Determine the [X, Y] coordinate at the center of the cell enclosing the given text.  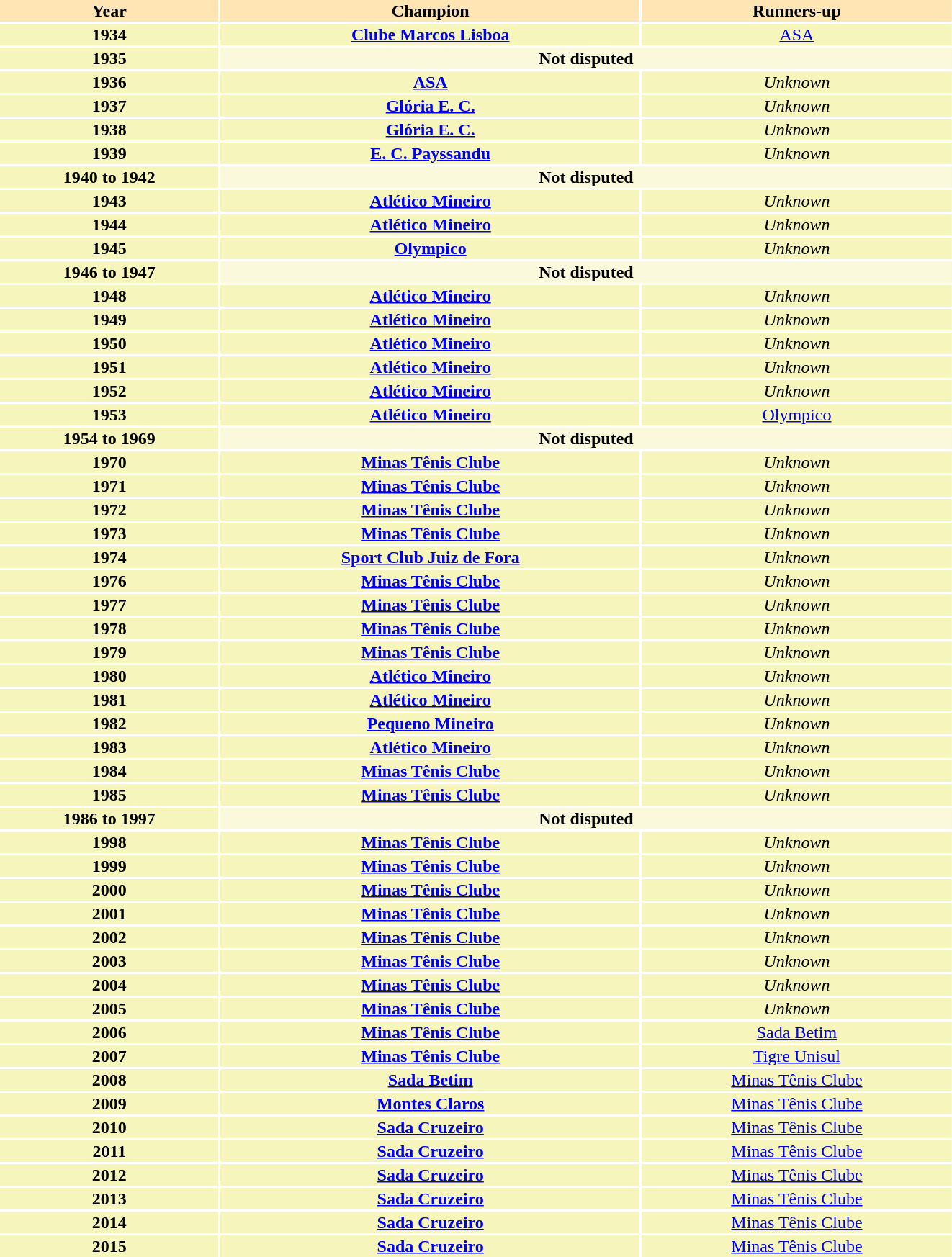
1936 [109, 82]
1944 [109, 225]
2002 [109, 937]
Pequeno Mineiro [431, 724]
2007 [109, 1056]
1954 to 1969 [109, 438]
1971 [109, 486]
1945 [109, 248]
1935 [109, 58]
2003 [109, 961]
2004 [109, 985]
1973 [109, 533]
2010 [109, 1127]
1946 to 1947 [109, 272]
2014 [109, 1222]
1998 [109, 842]
E. C. Payssandu [431, 153]
Champion [431, 11]
1986 to 1997 [109, 819]
1938 [109, 130]
Tigre Unisul [796, 1056]
1953 [109, 415]
2013 [109, 1199]
1940 to 1942 [109, 177]
1937 [109, 106]
Year [109, 11]
1999 [109, 866]
1949 [109, 320]
2015 [109, 1246]
1976 [109, 581]
1934 [109, 35]
2005 [109, 1009]
1943 [109, 201]
1939 [109, 153]
Montes Claros [431, 1104]
1981 [109, 700]
1974 [109, 557]
1977 [109, 605]
2011 [109, 1151]
1948 [109, 296]
Clube Marcos Lisboa [431, 35]
2009 [109, 1104]
1979 [109, 652]
Runners-up [796, 11]
Sport Club Juiz de Fora [431, 557]
1978 [109, 628]
1970 [109, 462]
1985 [109, 795]
2006 [109, 1032]
2012 [109, 1175]
2008 [109, 1080]
1972 [109, 510]
1952 [109, 391]
1980 [109, 676]
2001 [109, 914]
1982 [109, 724]
1984 [109, 771]
1950 [109, 343]
2000 [109, 890]
1951 [109, 367]
1983 [109, 747]
